Determine the (x, y) coordinate at the center of the cell enclosing the given text.  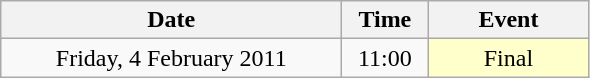
Date (172, 20)
Event (508, 20)
11:00 (385, 58)
Friday, 4 February 2011 (172, 58)
Final (508, 58)
Time (385, 20)
